For the text-containing cell, return its midpoint in [x, y] coordinate format. 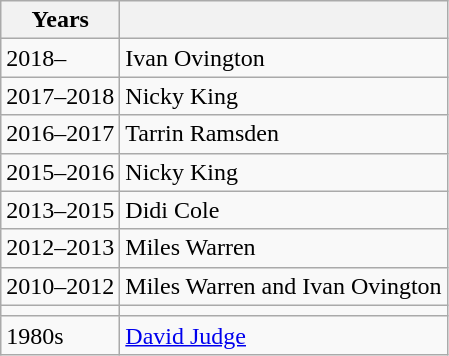
David Judge [284, 335]
2016–2017 [60, 134]
2013–2015 [60, 210]
Didi Cole [284, 210]
Ivan Ovington [284, 58]
2012–2013 [60, 248]
Miles Warren and Ivan Ovington [284, 286]
2015–2016 [60, 172]
Years [60, 20]
2018– [60, 58]
2017–2018 [60, 96]
Miles Warren [284, 248]
Tarrin Ramsden [284, 134]
2010–2012 [60, 286]
1980s [60, 335]
